Return (X, Y) of the center of cell containing provided text 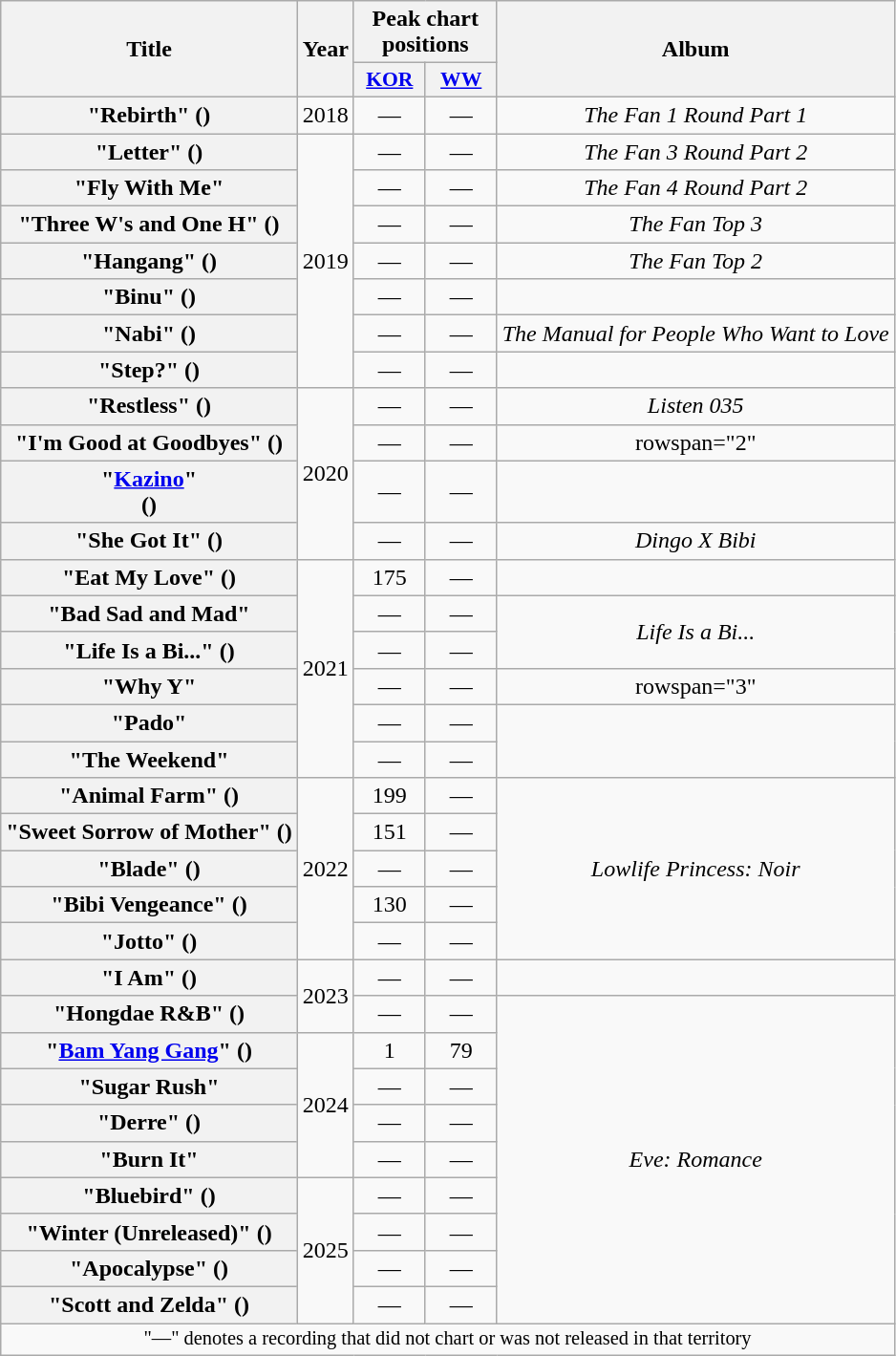
"Hongdae R&B" () (149, 1014)
"Hangang" () (149, 261)
"Winter (Unreleased)" () (149, 1232)
"Letter" () (149, 152)
"I'm Good at Goodbyes" () (149, 442)
"Restless" () (149, 406)
The Fan 4 Round Part 2 (695, 188)
Lowlife Princess: Noir (695, 869)
151 (390, 832)
"Bad Sad and Mad" (149, 613)
"Jotto" () (149, 941)
"Sweet Sorrow of Mother" () (149, 832)
"She Got It" () (149, 541)
175 (390, 577)
79 (460, 1050)
"Animal Farm" () (149, 796)
"Eat My Love" () (149, 577)
KOR (390, 80)
"Fly With Me" (149, 188)
The Fan Top 2 (695, 261)
Album (695, 50)
"Why Y" (149, 686)
2018 (325, 115)
rowspan="2" (695, 442)
rowspan="3" (695, 686)
2023 (325, 996)
Life Is a Bi... (695, 632)
"Bluebird" () (149, 1195)
"Burn It" (149, 1159)
2022 (325, 869)
"Nabi" () (149, 334)
Dingo X Bibi (695, 541)
"Binu" () (149, 297)
"Bam Yang Gang" () (149, 1050)
"Life Is a Bi..." () (149, 650)
The Fan Top 3 (695, 225)
"Blade" () (149, 869)
2020 (325, 474)
"Step?" () (149, 370)
Year (325, 50)
"—" denotes a recording that did not chart or was not released in that territory (448, 1339)
Peak chart positions (425, 32)
2025 (325, 1250)
WW (460, 80)
Eve: Romance (695, 1160)
Title (149, 50)
"The Weekend" (149, 760)
"Sugar Rush" (149, 1087)
The Fan 3 Round Part 2 (695, 152)
2021 (325, 668)
199 (390, 796)
2024 (325, 1105)
2019 (325, 261)
Listen 035 (695, 406)
"Derre" () (149, 1123)
130 (390, 905)
The Manual for People Who Want to Love (695, 334)
1 (390, 1050)
The Fan 1 Round Part 1 (695, 115)
"Apocalypse" () (149, 1268)
"Pado" (149, 722)
"Scott and Zelda" () (149, 1304)
"Kazino" () (149, 491)
"I Am" () (149, 978)
"Bibi Vengeance" () (149, 905)
"Rebirth" () (149, 115)
"Three W's and One H" () (149, 225)
